Provide the (x, y) coordinate of the cell's center where the given text is located.  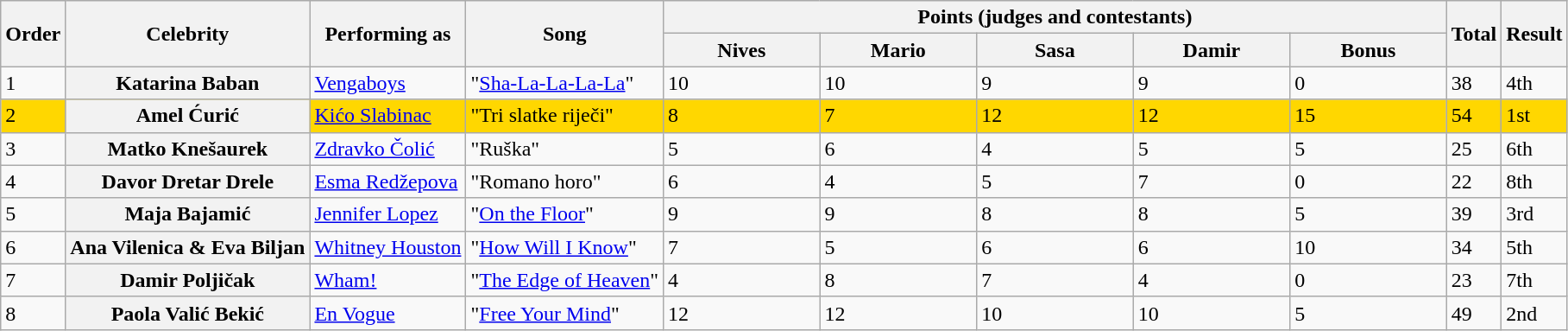
2 (33, 116)
1 (33, 83)
22 (1474, 181)
6th (1534, 149)
Esma Redžepova (388, 181)
Points (judges and contestants) (1055, 17)
"On the Floor" (564, 214)
Zdravko Čolić (388, 149)
5th (1534, 247)
3rd (1534, 214)
Performing as (388, 34)
2nd (1534, 313)
Paola Valić Bekić (188, 313)
38 (1474, 83)
Damir (1212, 50)
"The Edge of Heaven" (564, 280)
Mario (898, 50)
39 (1474, 214)
Total (1474, 34)
Order (33, 34)
Matko Knešaurek (188, 149)
49 (1474, 313)
Whitney Houston (388, 247)
Bonus (1369, 50)
"How Will I Know" (564, 247)
En Vogue (388, 313)
23 (1474, 280)
"Sha-La-La-La-La" (564, 83)
4th (1534, 83)
3 (33, 149)
Wham! (388, 280)
Vengaboys (388, 83)
34 (1474, 247)
25 (1474, 149)
Davor Dretar Drele (188, 181)
Kićo Slabinac (388, 116)
Song (564, 34)
7th (1534, 280)
Ana Vilenica & Eva Biljan (188, 247)
"Free Your Mind" (564, 313)
Nives (742, 50)
Jennifer Lopez (388, 214)
"Romano horo" (564, 181)
Damir Poljičak (188, 280)
Katarina Baban (188, 83)
15 (1369, 116)
1st (1534, 116)
"Tri slatke riječi" (564, 116)
Sasa (1055, 50)
8th (1534, 181)
"Ruška" (564, 149)
Celebrity (188, 34)
Amel Ćurić (188, 116)
54 (1474, 116)
Result (1534, 34)
Maja Bajamić (188, 214)
